Capture the cell that displays the provided text and extract its [X, Y] central coordinate. 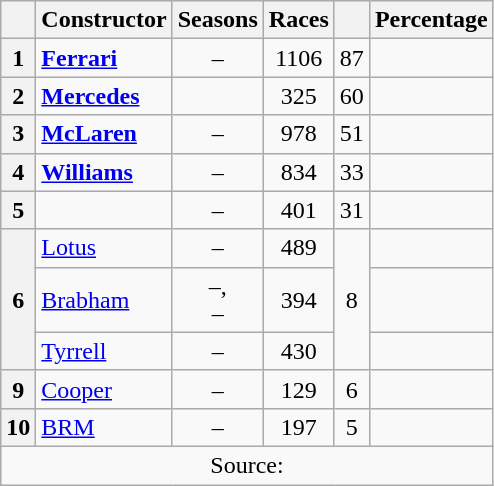
2 [18, 96]
129 [298, 389]
Williams [104, 172]
Cooper [104, 389]
Constructor [104, 20]
489 [298, 248]
834 [298, 172]
3 [18, 134]
325 [298, 96]
Source: [248, 465]
McLaren [104, 134]
10 [18, 427]
Seasons [218, 20]
1106 [298, 58]
60 [352, 96]
31 [352, 210]
Brabham [104, 300]
430 [298, 351]
33 [352, 172]
9 [18, 389]
8 [352, 300]
4 [18, 172]
87 [352, 58]
1 [18, 58]
401 [298, 210]
Lotus [104, 248]
Races [298, 20]
Percentage [431, 20]
BRM [104, 427]
51 [352, 134]
978 [298, 134]
Mercedes [104, 96]
Tyrrell [104, 351]
–,– [218, 300]
Ferrari [104, 58]
197 [298, 427]
394 [298, 300]
